Pinpoint the cell where the given text exists, returning its (X, Y) midpoint coordinate. 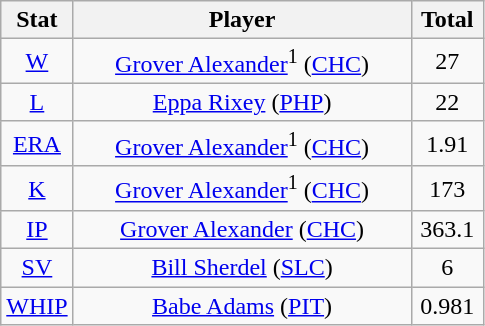
363.1 (447, 230)
27 (447, 62)
0.981 (447, 306)
1.91 (447, 144)
Total (447, 20)
Bill Sherdel (SLC) (242, 268)
Babe Adams (PIT) (242, 306)
Eppa Rixey (PHP) (242, 102)
6 (447, 268)
173 (447, 188)
22 (447, 102)
W (37, 62)
SV (37, 268)
L (37, 102)
IP (37, 230)
WHIP (37, 306)
Stat (37, 20)
ERA (37, 144)
Grover Alexander (CHC) (242, 230)
K (37, 188)
Player (242, 20)
